From the cell containing the given text, extract its center point as (x, y) coordinate. 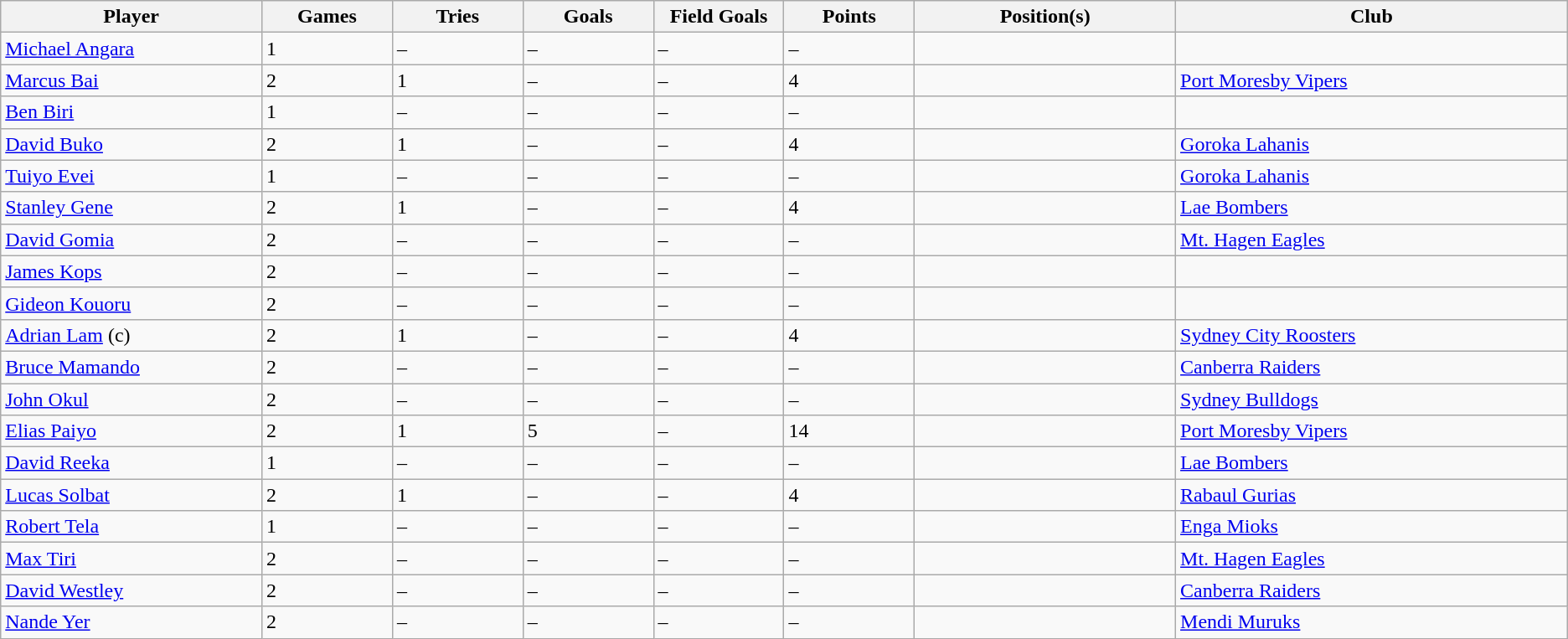
Sydney City Roosters (1372, 335)
Points (849, 17)
Gideon Kouoru (132, 303)
David Gomia (132, 240)
David Westley (132, 590)
James Kops (132, 271)
David Reeka (132, 463)
Ben Biri (132, 112)
Goals (588, 17)
Rabaul Gurias (1372, 495)
Michael Angara (132, 49)
Games (327, 17)
Position(s) (1045, 17)
Mendi Muruks (1372, 622)
Adrian Lam (c) (132, 335)
Elias Paiyo (132, 431)
Enga Mioks (1372, 527)
Field Goals (719, 17)
Player (132, 17)
Robert Tela (132, 527)
Nande Yer (132, 622)
Bruce Mamando (132, 367)
Tries (457, 17)
Marcus Bai (132, 80)
Club (1372, 17)
Stanley Gene (132, 208)
14 (849, 431)
Max Tiri (132, 559)
Sydney Bulldogs (1372, 399)
5 (588, 431)
Lucas Solbat (132, 495)
David Buko (132, 144)
Tuiyo Evei (132, 176)
John Okul (132, 399)
